Detect which cell encompasses the target text, then output its [x, y] center coordinate. 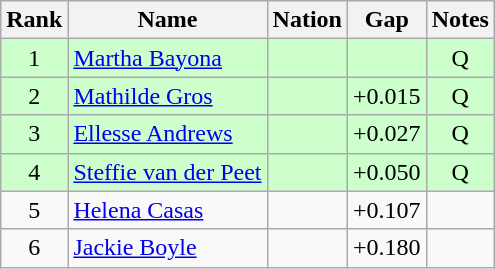
+0.027 [386, 134]
Rank [34, 20]
5 [34, 210]
3 [34, 134]
2 [34, 96]
Helena Casas [168, 210]
Steffie van der Peet [168, 172]
Ellesse Andrews [168, 134]
4 [34, 172]
Nation [307, 20]
Gap [386, 20]
Jackie Boyle [168, 248]
+0.050 [386, 172]
+0.180 [386, 248]
Martha Bayona [168, 58]
Mathilde Gros [168, 96]
+0.015 [386, 96]
Notes [460, 20]
6 [34, 248]
Name [168, 20]
1 [34, 58]
+0.107 [386, 210]
